Detect which cell encompasses the target text, then output its (x, y) center coordinate. 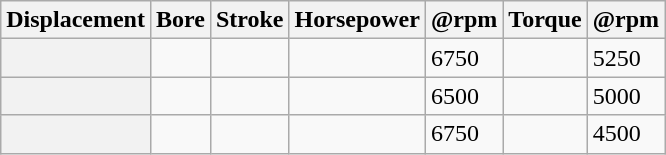
4500 (626, 134)
Bore (180, 20)
6500 (464, 96)
5250 (626, 58)
Horsepower (357, 20)
5000 (626, 96)
Stroke (250, 20)
Torque (545, 20)
Displacement (76, 20)
